Detect which cell encompasses the target text, then output its (X, Y) center coordinate. 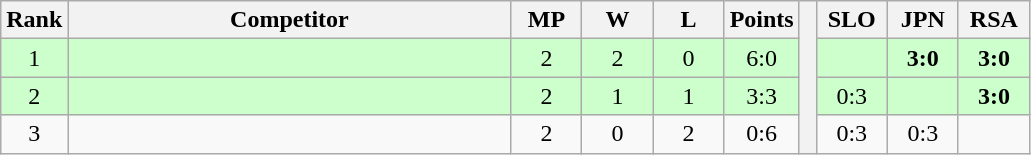
6:0 (762, 58)
3 (34, 134)
SLO (852, 20)
JPN (922, 20)
RSA (994, 20)
L (688, 20)
3:3 (762, 96)
W (618, 20)
Points (762, 20)
MP (546, 20)
0:6 (762, 134)
Competitor (290, 20)
Rank (34, 20)
